Return the (x, y) coordinate for the center point of the cell that contains the specified text.  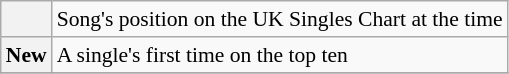
New (26, 55)
Song's position on the UK Singles Chart at the time (280, 19)
A single's first time on the top ten (280, 55)
